Extract the (x, y) coordinate from the center of the cell holding the provided text.  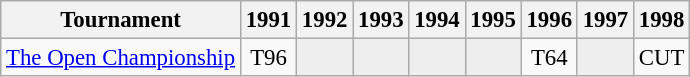
1995 (493, 20)
Tournament (121, 20)
T96 (268, 58)
The Open Championship (121, 58)
CUT (661, 58)
1996 (549, 20)
1998 (661, 20)
1992 (325, 20)
1993 (381, 20)
T64 (549, 58)
1991 (268, 20)
1994 (437, 20)
1997 (605, 20)
